From the cell containing the given text, extract its center point as (x, y) coordinate. 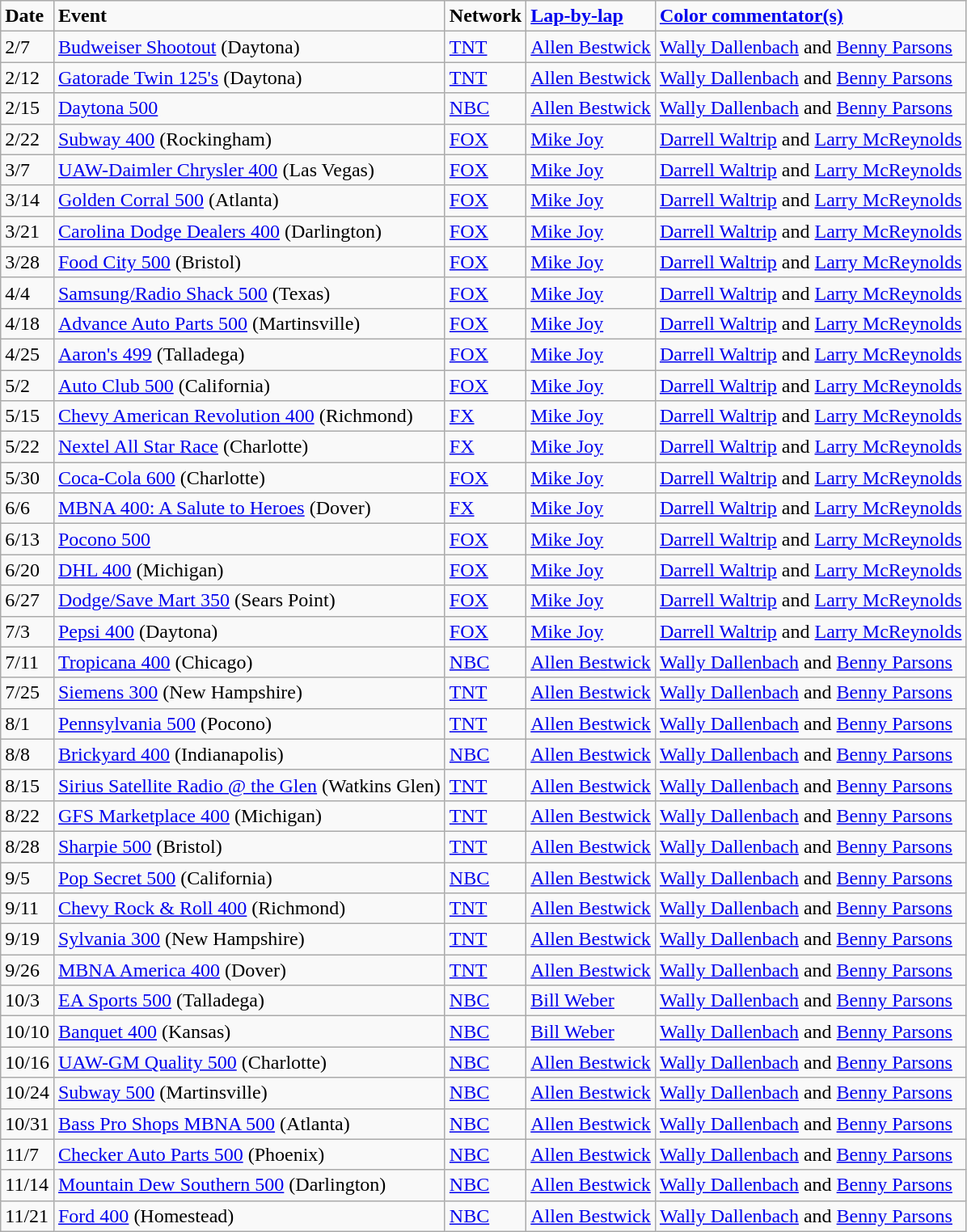
4/18 (27, 323)
10/31 (27, 1124)
Pennsylvania 500 (Pocono) (249, 724)
7/25 (27, 693)
6/27 (27, 601)
Chevy American Revolution 400 (Richmond) (249, 416)
Gatorade Twin 125's (Daytona) (249, 78)
6/13 (27, 539)
11/7 (27, 1154)
5/2 (27, 386)
2/12 (27, 78)
Color commentator(s) (810, 16)
Pocono 500 (249, 539)
Auto Club 500 (California) (249, 386)
Event (249, 16)
10/3 (27, 1001)
5/15 (27, 416)
Coca-Cola 600 (Charlotte) (249, 478)
Bass Pro Shops MBNA 500 (Atlanta) (249, 1124)
Date (27, 16)
Pop Secret 500 (California) (249, 877)
2/22 (27, 139)
Carolina Dodge Dealers 400 (Darlington) (249, 231)
Checker Auto Parts 500 (Phoenix) (249, 1154)
Nextel All Star Race (Charlotte) (249, 447)
Chevy Rock & Roll 400 (Richmond) (249, 909)
8/8 (27, 754)
8/22 (27, 816)
5/22 (27, 447)
3/7 (27, 170)
Pepsi 400 (Daytona) (249, 631)
6/20 (27, 570)
Food City 500 (Bristol) (249, 262)
Daytona 500 (249, 108)
Budweiser Shootout (Daytona) (249, 47)
Banquet 400 (Kansas) (249, 1032)
Mountain Dew Southern 500 (Darlington) (249, 1185)
10/24 (27, 1093)
GFS Marketplace 400 (Michigan) (249, 816)
Dodge/Save Mart 350 (Sears Point) (249, 601)
9/19 (27, 939)
10/16 (27, 1062)
3/14 (27, 200)
Siemens 300 (New Hampshire) (249, 693)
Sharpie 500 (Bristol) (249, 846)
Sirius Satellite Radio @ the Glen (Watkins Glen) (249, 785)
8/28 (27, 846)
6/6 (27, 508)
Samsung/Radio Shack 500 (Texas) (249, 293)
MBNA America 400 (Dover) (249, 970)
UAW-GM Quality 500 (Charlotte) (249, 1062)
DHL 400 (Michigan) (249, 570)
Aaron's 499 (Talladega) (249, 354)
7/11 (27, 662)
8/15 (27, 785)
Advance Auto Parts 500 (Martinsville) (249, 323)
3/28 (27, 262)
Golden Corral 500 (Atlanta) (249, 200)
Subway 500 (Martinsville) (249, 1093)
4/4 (27, 293)
5/30 (27, 478)
UAW-Daimler Chrysler 400 (Las Vegas) (249, 170)
4/25 (27, 354)
Sylvania 300 (New Hampshire) (249, 939)
EA Sports 500 (Talladega) (249, 1001)
Brickyard 400 (Indianapolis) (249, 754)
Network (485, 16)
9/11 (27, 909)
2/7 (27, 47)
Tropicana 400 (Chicago) (249, 662)
11/14 (27, 1185)
9/5 (27, 877)
Lap-by-lap (591, 16)
MBNA 400: A Salute to Heroes (Dover) (249, 508)
2/15 (27, 108)
10/10 (27, 1032)
Ford 400 (Homestead) (249, 1216)
7/3 (27, 631)
Subway 400 (Rockingham) (249, 139)
9/26 (27, 970)
3/21 (27, 231)
11/21 (27, 1216)
8/1 (27, 724)
